Search for the cell housing the specified text and yield its [X, Y] center coordinate. 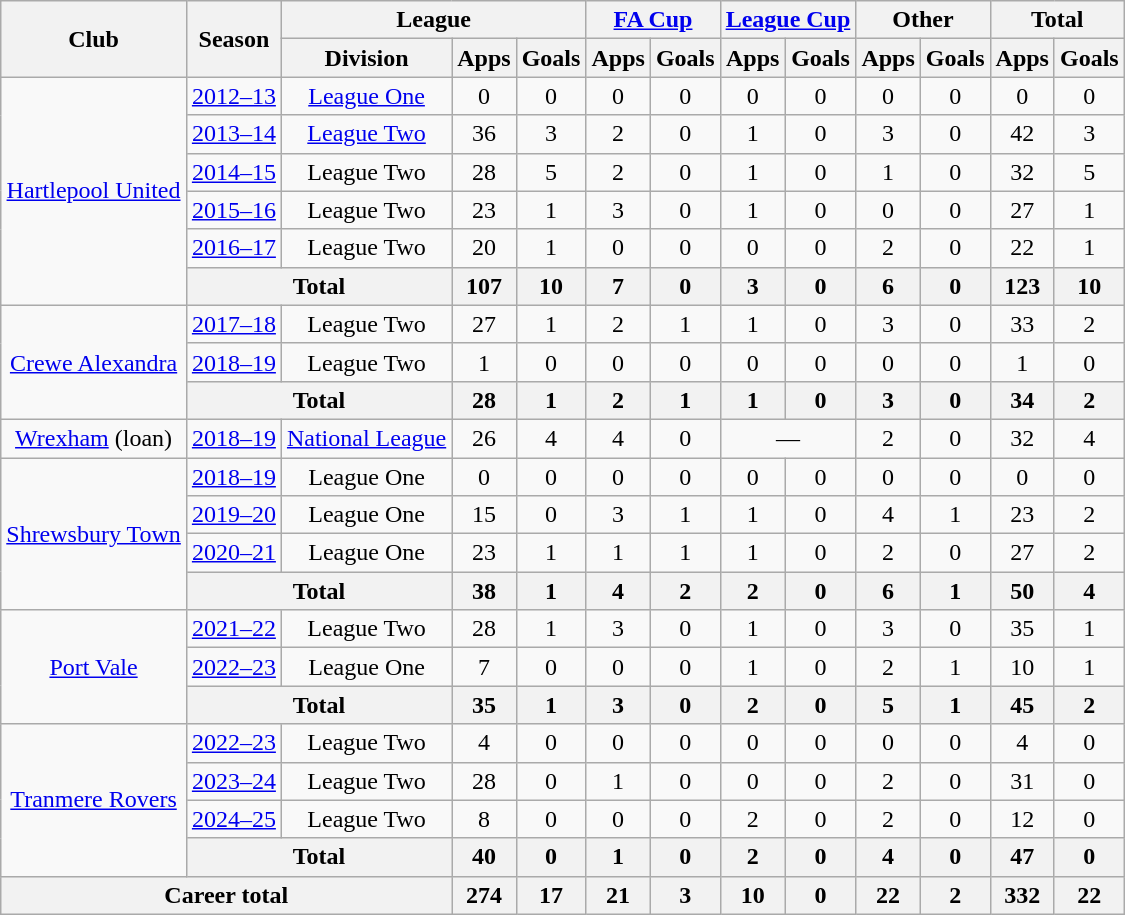
FA Cup [653, 20]
40 [484, 857]
20 [484, 248]
League [433, 20]
Hartlepool United [94, 191]
33 [1022, 324]
2021–22 [234, 629]
Shrewsbury Town [94, 534]
— [788, 438]
Season [234, 39]
2023–24 [234, 781]
2020–21 [234, 553]
Crewe Alexandra [94, 362]
50 [1022, 591]
2012–13 [234, 96]
2016–17 [234, 248]
2013–14 [234, 134]
2017–18 [234, 324]
2019–20 [234, 515]
Career total [226, 895]
21 [618, 895]
42 [1022, 134]
Wrexham (loan) [94, 438]
National League [366, 438]
15 [484, 515]
12 [1022, 819]
274 [484, 895]
17 [551, 895]
Port Vale [94, 667]
Division [366, 58]
League Cup [788, 20]
123 [1022, 286]
45 [1022, 705]
Club [94, 39]
Other [923, 20]
332 [1022, 895]
36 [484, 134]
2014–15 [234, 172]
34 [1022, 400]
107 [484, 286]
47 [1022, 857]
Tranmere Rovers [94, 800]
31 [1022, 781]
2024–25 [234, 819]
26 [484, 438]
2015–16 [234, 210]
8 [484, 819]
38 [484, 591]
